Extract the [X, Y] coordinate from the center of the cell holding the provided text.  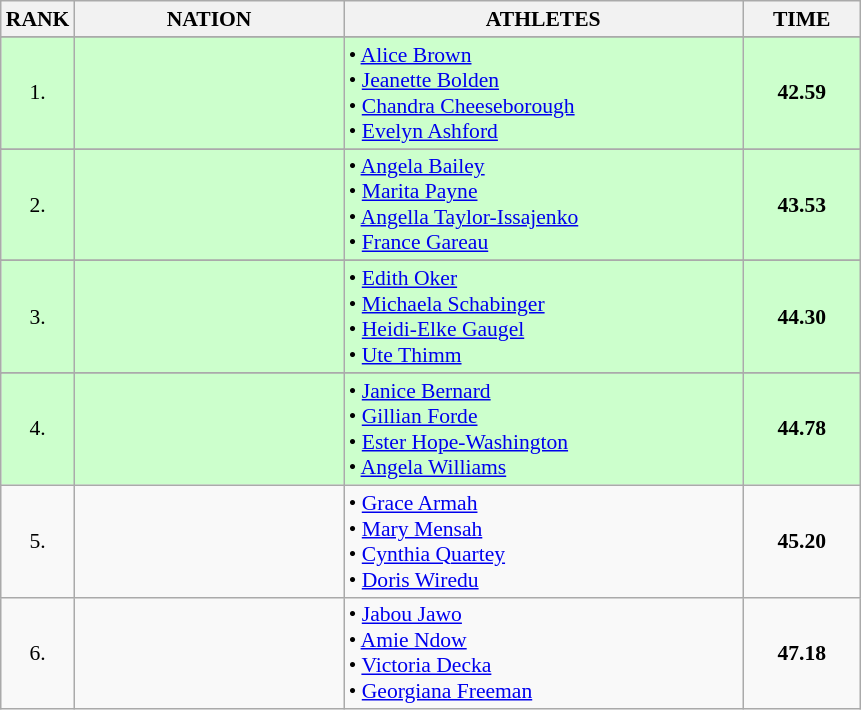
• Angela Bailey• Marita Payne• Angella Taylor-Issajenko• France Gareau [544, 205]
• Jabou Jawo• Amie Ndow• Victoria Decka• Georgiana Freeman [544, 653]
45.20 [802, 541]
NATION [208, 19]
44.78 [802, 429]
6. [38, 653]
2. [38, 205]
5. [38, 541]
• Edith Oker• Michaela Schabinger• Heidi-Elke Gaugel• Ute Thimm [544, 317]
ATHLETES [544, 19]
1. [38, 93]
• Janice Bernard• Gillian Forde• Ester Hope-Washington• Angela Williams [544, 429]
TIME [802, 19]
47.18 [802, 653]
4. [38, 429]
42.59 [802, 93]
44.30 [802, 317]
• Grace Armah• Mary Mensah• Cynthia Quartey• Doris Wiredu [544, 541]
RANK [38, 19]
3. [38, 317]
• Alice Brown• Jeanette Bolden• Chandra Cheeseborough• Evelyn Ashford [544, 93]
43.53 [802, 205]
